Return [X, Y] of the center of cell containing provided text 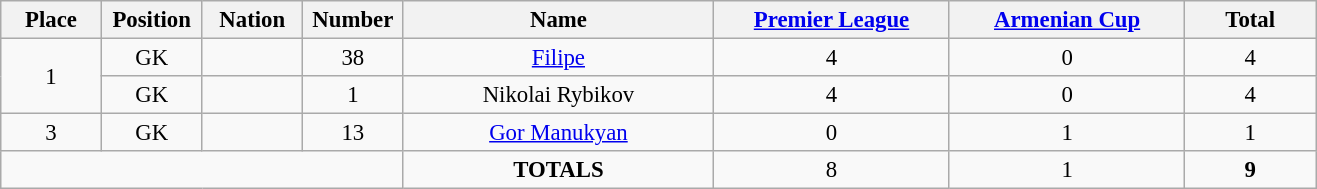
Position [152, 20]
8 [832, 170]
Place [52, 20]
Premier League [832, 20]
Total [1250, 20]
3 [52, 133]
Nation [252, 20]
13 [354, 133]
9 [1250, 170]
Name [558, 20]
Gor Manukyan [558, 133]
38 [354, 58]
Filipe [558, 58]
Number [354, 20]
Nikolai Rybikov [558, 95]
Armenian Cup [1067, 20]
TOTALS [558, 170]
